Return the (x, y) coordinate for the center point of the cell that contains the specified text.  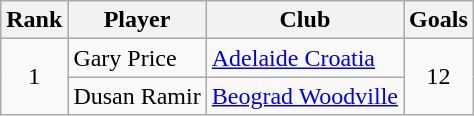
Beograd Woodville (304, 96)
Adelaide Croatia (304, 58)
Club (304, 20)
Player (137, 20)
Gary Price (137, 58)
12 (439, 77)
Rank (34, 20)
Goals (439, 20)
Dusan Ramir (137, 96)
1 (34, 77)
